Identify which cell holds the provided text, then report its [x, y] central coordinate. 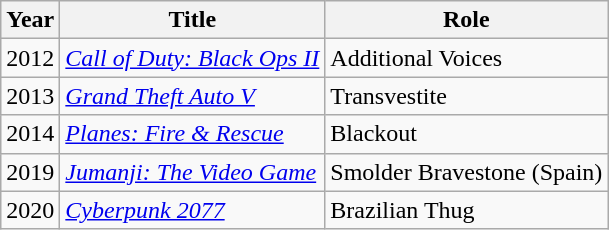
2012 [30, 58]
Blackout [466, 134]
Call of Duty: Black Ops II [192, 58]
2020 [30, 210]
Role [466, 20]
Year [30, 20]
Smolder Bravestone (Spain) [466, 172]
Brazilian Thug [466, 210]
Additional Voices [466, 58]
Planes: Fire & Rescue [192, 134]
Cyberpunk 2077 [192, 210]
2014 [30, 134]
2013 [30, 96]
Title [192, 20]
Jumanji: The Video Game [192, 172]
2019 [30, 172]
Transvestite [466, 96]
Grand Theft Auto V [192, 96]
